Locate the cell with the specified text and output its [X, Y] center coordinate. 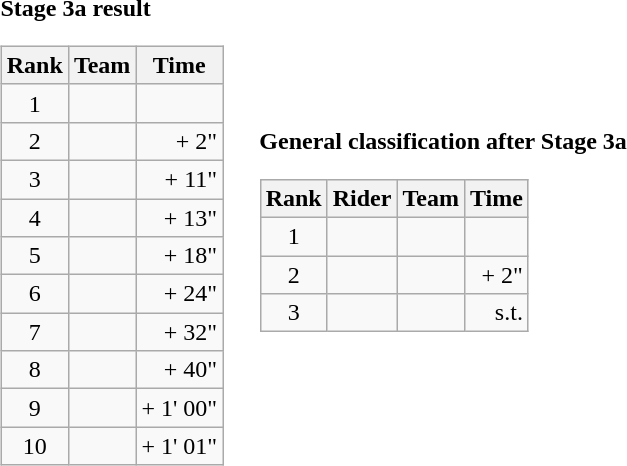
+ 32" [180, 332]
+ 24" [180, 294]
9 [34, 408]
s.t. [496, 313]
+ 1' 01" [180, 446]
7 [34, 332]
6 [34, 294]
10 [34, 446]
+ 11" [180, 179]
4 [34, 217]
8 [34, 370]
5 [34, 256]
+ 18" [180, 256]
Rider [362, 198]
+ 40" [180, 370]
+ 13" [180, 217]
+ 1' 00" [180, 408]
